Pinpoint the cell where the given text exists, returning its [X, Y] midpoint coordinate. 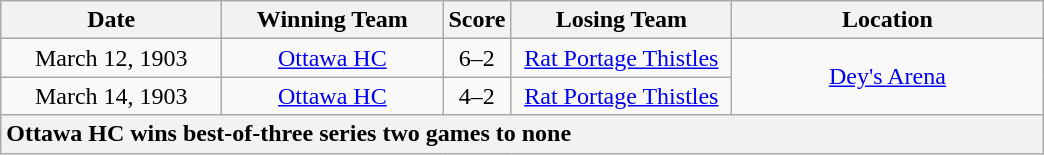
Dey's Arena [888, 77]
Date [112, 20]
March 14, 1903 [112, 96]
Score [477, 20]
Winning Team [332, 20]
4–2 [477, 96]
Location [888, 20]
March 12, 1903 [112, 58]
Ottawa HC wins best-of-three series two games to none [522, 134]
6–2 [477, 58]
Losing Team [622, 20]
